Detect which cell encompasses the target text, then output its (x, y) center coordinate. 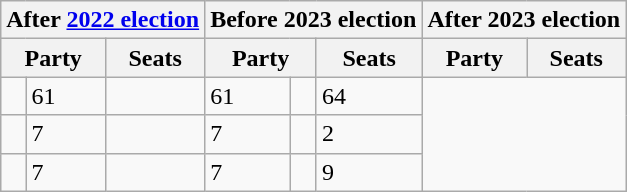
After 2022 election (103, 20)
Before 2023 election (314, 20)
After 2023 election (524, 20)
64 (368, 96)
2 (368, 134)
9 (368, 172)
